Extract the [x, y] coordinate from the center of the cell holding the provided text.  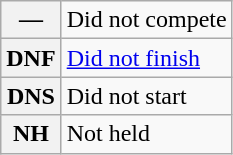
Did not compete [146, 20]
DNS [31, 96]
DNF [31, 58]
NH [31, 134]
Did not finish [146, 58]
Did not start [146, 96]
Not held [146, 134]
— [31, 20]
